Detect which cell encompasses the target text, then output its (x, y) center coordinate. 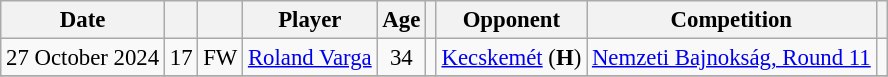
Competition (732, 20)
17 (180, 58)
Nemzeti Bajnokság, Round 11 (732, 58)
Opponent (511, 20)
FW (220, 58)
Date (83, 20)
Roland Varga (310, 58)
Kecskemét (H) (511, 58)
Player (310, 20)
27 October 2024 (83, 58)
34 (402, 58)
Age (402, 20)
